Determine the [X, Y] coordinate at the center of the cell enclosing the given text.  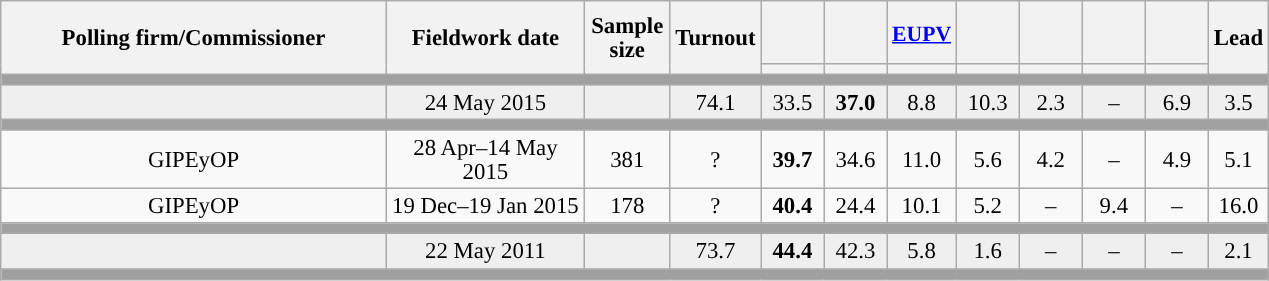
9.4 [1114, 206]
40.4 [792, 206]
6.9 [1176, 102]
Sample size [627, 38]
4.9 [1176, 160]
34.6 [856, 160]
EUPV [922, 32]
10.1 [922, 206]
16.0 [1238, 206]
73.7 [716, 252]
5.1 [1238, 160]
28 Apr–14 May 2015 [485, 160]
11.0 [922, 160]
74.1 [716, 102]
24.4 [856, 206]
Polling firm/Commissioner [194, 38]
178 [627, 206]
19 Dec–19 Jan 2015 [485, 206]
5.2 [988, 206]
5.8 [922, 252]
2.1 [1238, 252]
4.2 [1050, 160]
1.6 [988, 252]
33.5 [792, 102]
2.3 [1050, 102]
Turnout [716, 38]
42.3 [856, 252]
10.3 [988, 102]
37.0 [856, 102]
8.8 [922, 102]
3.5 [1238, 102]
39.7 [792, 160]
Lead [1238, 38]
Fieldwork date [485, 38]
24 May 2015 [485, 102]
381 [627, 160]
5.6 [988, 160]
44.4 [792, 252]
22 May 2011 [485, 252]
